Capture the cell that displays the provided text and extract its [x, y] central coordinate. 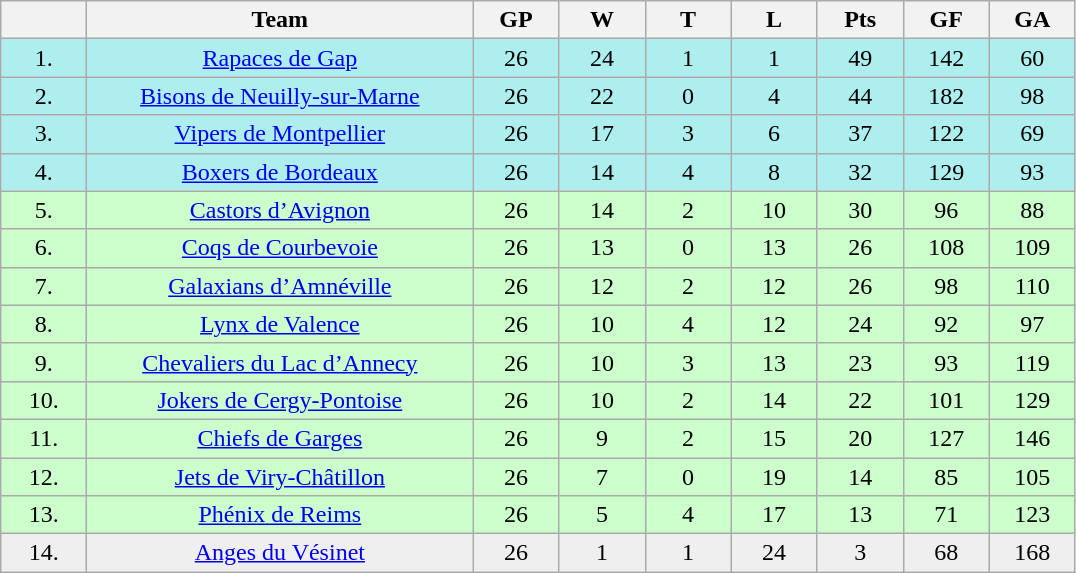
142 [946, 58]
15 [774, 438]
7. [44, 286]
Team [280, 20]
1. [44, 58]
8 [774, 172]
Coqs de Courbevoie [280, 248]
122 [946, 134]
30 [860, 210]
3. [44, 134]
119 [1032, 362]
Chevaliers du Lac d’Annecy [280, 362]
Vipers de Montpellier [280, 134]
Pts [860, 20]
W [602, 20]
L [774, 20]
12. [44, 477]
97 [1032, 324]
Lynx de Valence [280, 324]
8. [44, 324]
4. [44, 172]
49 [860, 58]
9. [44, 362]
23 [860, 362]
20 [860, 438]
Bisons de Neuilly-sur-Marne [280, 96]
85 [946, 477]
19 [774, 477]
108 [946, 248]
109 [1032, 248]
110 [1032, 286]
69 [1032, 134]
9 [602, 438]
92 [946, 324]
96 [946, 210]
Rapaces de Gap [280, 58]
Jokers de Cergy-Pontoise [280, 400]
71 [946, 515]
Jets de Viry-Châtillon [280, 477]
7 [602, 477]
Chiefs de Garges [280, 438]
GP [516, 20]
127 [946, 438]
13. [44, 515]
6. [44, 248]
5. [44, 210]
105 [1032, 477]
Boxers de Bordeaux [280, 172]
101 [946, 400]
182 [946, 96]
10. [44, 400]
146 [1032, 438]
GA [1032, 20]
37 [860, 134]
5 [602, 515]
6 [774, 134]
14. [44, 553]
44 [860, 96]
60 [1032, 58]
2. [44, 96]
T [688, 20]
32 [860, 172]
123 [1032, 515]
11. [44, 438]
Galaxians d’Amnéville [280, 286]
GF [946, 20]
168 [1032, 553]
Phénix de Reims [280, 515]
68 [946, 553]
Castors d’Avignon [280, 210]
88 [1032, 210]
Anges du Vésinet [280, 553]
